From the cell containing the given text, extract its center point as [X, Y] coordinate. 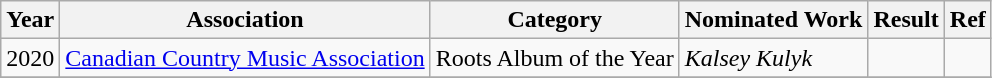
Ref [968, 20]
2020 [30, 58]
Result [906, 20]
Canadian Country Music Association [245, 58]
Kalsey Kulyk [774, 58]
Roots Album of the Year [554, 58]
Year [30, 20]
Category [554, 20]
Nominated Work [774, 20]
Association [245, 20]
